Extract the (x, y) coordinate from the center of the cell holding the provided text.  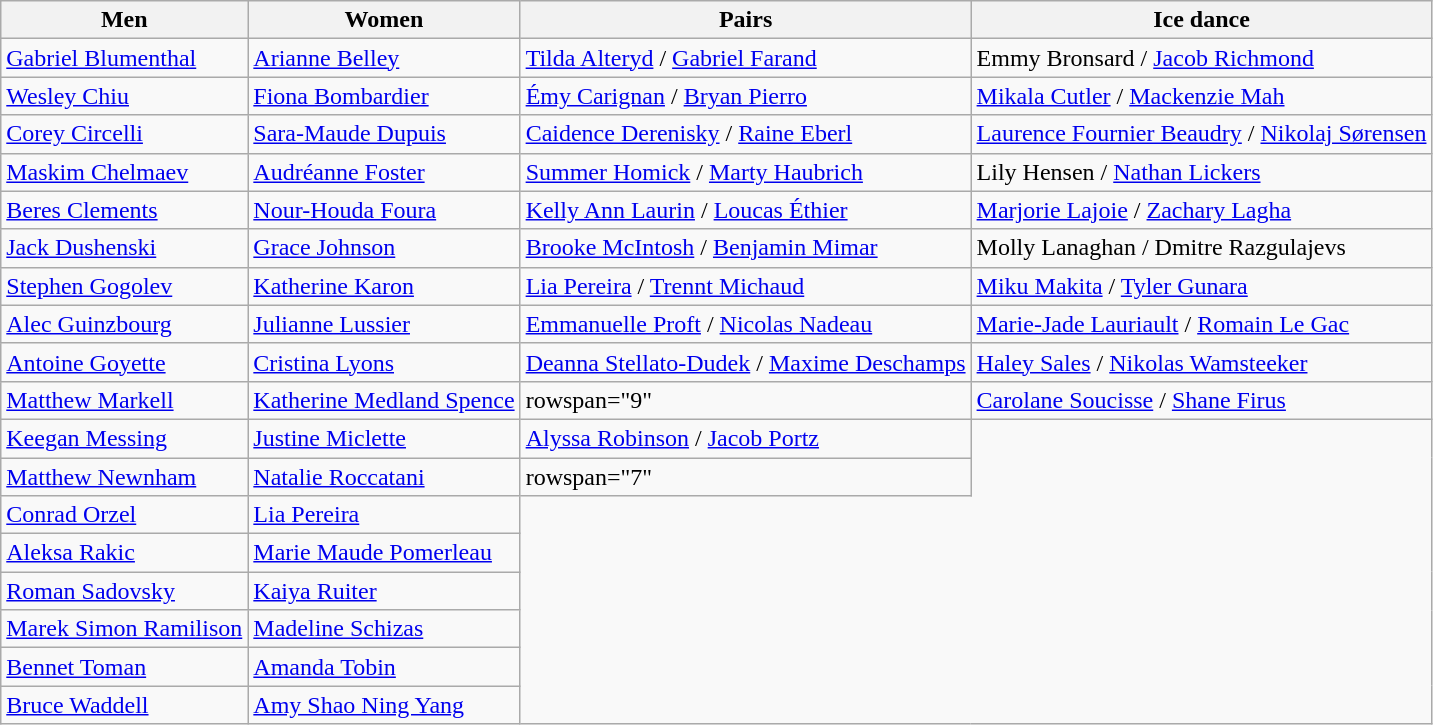
Fiona Bombardier (384, 96)
Justine Miclette (384, 438)
Alyssa Robinson / Jacob Portz (746, 438)
Aleksa Rakic (124, 553)
Marie Maude Pomerleau (384, 553)
rowspan="9" (746, 400)
Bennet Toman (124, 667)
Carolane Soucisse / Shane Firus (1202, 400)
Kelly Ann Laurin / Loucas Éthier (746, 210)
Audréanne Foster (384, 172)
Émy Carignan / Bryan Pierro (746, 96)
Matthew Markell (124, 400)
Lia Pereira (384, 515)
Amy Shao Ning Yang (384, 705)
Keegan Messing (124, 438)
Julianne Lussier (384, 324)
Alec Guinzbourg (124, 324)
Men (124, 20)
Molly Lanaghan / Dmitre Razgulajevs (1202, 248)
Beres Clements (124, 210)
Maskim Chelmaev (124, 172)
Pairs (746, 20)
Lia Pereira / Trennt Michaud (746, 286)
Natalie Roccatani (384, 477)
Lily Hensen / Nathan Lickers (1202, 172)
Antoine Goyette (124, 362)
Corey Circelli (124, 134)
Emmanuelle Proft / Nicolas Nadeau (746, 324)
Katherine Medland Spence (384, 400)
Kaiya Ruiter (384, 591)
Nour-Houda Foura (384, 210)
Cristina Lyons (384, 362)
Ice dance (1202, 20)
Sara-Maude Dupuis (384, 134)
Madeline Schizas (384, 629)
Amanda Tobin (384, 667)
Grace Johnson (384, 248)
rowspan="7" (746, 477)
Laurence Fournier Beaudry / Nikolaj Sørensen (1202, 134)
Deanna Stellato-Dudek / Maxime Deschamps (746, 362)
Bruce Waddell (124, 705)
Caidence Derenisky / Raine Eberl (746, 134)
Miku Makita / Tyler Gunara (1202, 286)
Emmy Bronsard / Jacob Richmond (1202, 58)
Jack Dushenski (124, 248)
Matthew Newnham (124, 477)
Women (384, 20)
Gabriel Blumenthal (124, 58)
Marjorie Lajoie / Zachary Lagha (1202, 210)
Roman Sadovsky (124, 591)
Wesley Chiu (124, 96)
Brooke McIntosh / Benjamin Mimar (746, 248)
Katherine Karon (384, 286)
Summer Homick / Marty Haubrich (746, 172)
Conrad Orzel (124, 515)
Mikala Cutler / Mackenzie Mah (1202, 96)
Stephen Gogolev (124, 286)
Tilda Alteryd / Gabriel Farand (746, 58)
Marek Simon Ramilison (124, 629)
Marie-Jade Lauriault / Romain Le Gac (1202, 324)
Haley Sales / Nikolas Wamsteeker (1202, 362)
Arianne Belley (384, 58)
